Determine the [X, Y] coordinate at the center of the cell enclosing the given text.  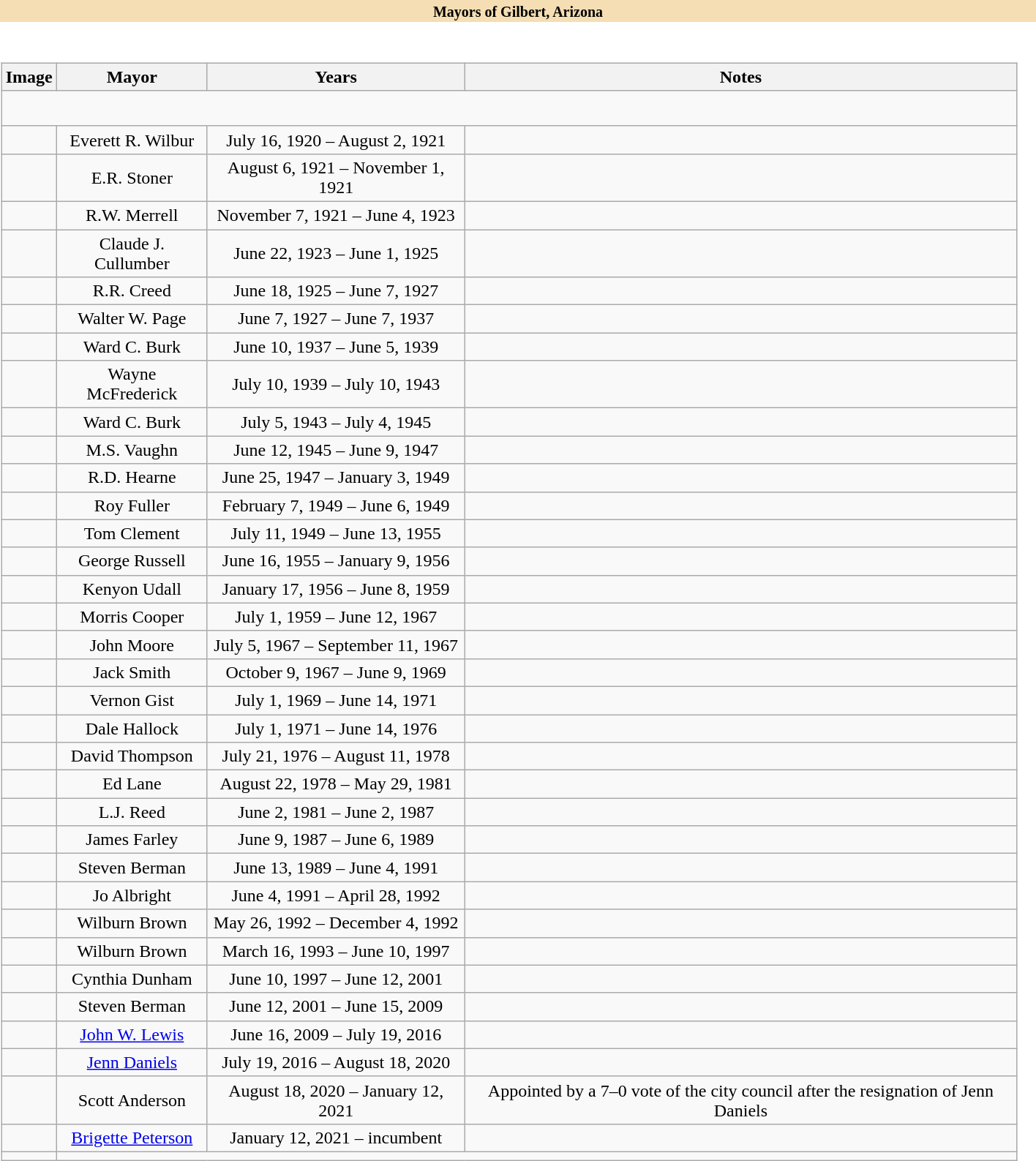
R.R. Creed [132, 291]
June 7, 1927 – June 7, 1937 [336, 319]
July 1, 1969 – June 14, 1971 [336, 700]
R.W. Merrell [132, 215]
David Thompson [132, 756]
Brigette Peterson [132, 1138]
Morris Cooper [132, 617]
July 5, 1967 – September 11, 1967 [336, 645]
November 7, 1921 – June 4, 1923 [336, 215]
June 2, 1981 – June 2, 1987 [336, 812]
May 26, 1992 – December 4, 1992 [336, 923]
June 16, 2009 – July 19, 2016 [336, 1034]
August 18, 2020 – January 12, 2021 [336, 1100]
August 22, 1978 – May 29, 1981 [336, 784]
R.D. Hearne [132, 478]
Vernon Gist [132, 700]
Ed Lane [132, 784]
Appointed by a 7–0 vote of the city council after the resignation of Jenn Daniels [740, 1100]
July 19, 2016 – August 18, 2020 [336, 1062]
Cynthia Dunham [132, 979]
Scott Anderson [132, 1100]
Mayor [132, 77]
August 6, 1921 – November 1, 1921 [336, 177]
Walter W. Page [132, 319]
June 9, 1987 – June 6, 1989 [336, 840]
June 12, 2001 – June 15, 2009 [336, 1007]
January 12, 2021 – incumbent [336, 1138]
Jenn Daniels [132, 1062]
Claude J. Cullumber [132, 253]
John Moore [132, 645]
July 21, 1976 – August 11, 1978 [336, 756]
Jo Albright [132, 895]
March 16, 1993 – June 10, 1997 [336, 951]
Years [336, 77]
June 4, 1991 – April 28, 1992 [336, 895]
June 10, 1937 – June 5, 1939 [336, 347]
June 22, 1923 – June 1, 1925 [336, 253]
June 25, 1947 – January 3, 1949 [336, 478]
July 11, 1949 – June 13, 1955 [336, 533]
James Farley [132, 840]
M.S. Vaughn [132, 450]
January 17, 1956 – June 8, 1959 [336, 589]
John W. Lewis [132, 1034]
February 7, 1949 – June 6, 1949 [336, 506]
Tom Clement [132, 533]
Mayors of Gilbert, Arizona [518, 11]
Kenyon Udall [132, 589]
June 12, 1945 – June 9, 1947 [336, 450]
June 16, 1955 – January 9, 1956 [336, 561]
Everett R. Wilbur [132, 140]
Image [29, 77]
Jack Smith [132, 672]
L.J. Reed [132, 812]
June 18, 1925 – June 7, 1927 [336, 291]
July 16, 1920 – August 2, 1921 [336, 140]
June 10, 1997 – June 12, 2001 [336, 979]
July 1, 1959 – June 12, 1967 [336, 617]
July 1, 1971 – June 14, 1976 [336, 728]
July 10, 1939 – July 10, 1943 [336, 385]
Notes [740, 77]
July 5, 1943 – July 4, 1945 [336, 422]
October 9, 1967 – June 9, 1969 [336, 672]
Dale Hallock [132, 728]
Wayne McFrederick [132, 385]
June 13, 1989 – June 4, 1991 [336, 868]
E.R. Stoner [132, 177]
Roy Fuller [132, 506]
George Russell [132, 561]
